Return the (x, y) coordinate for the center point of the cell that contains the specified text.  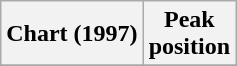
Peakposition (189, 34)
Chart (1997) (72, 34)
